Identify which cell holds the provided text, then report its (X, Y) central coordinate. 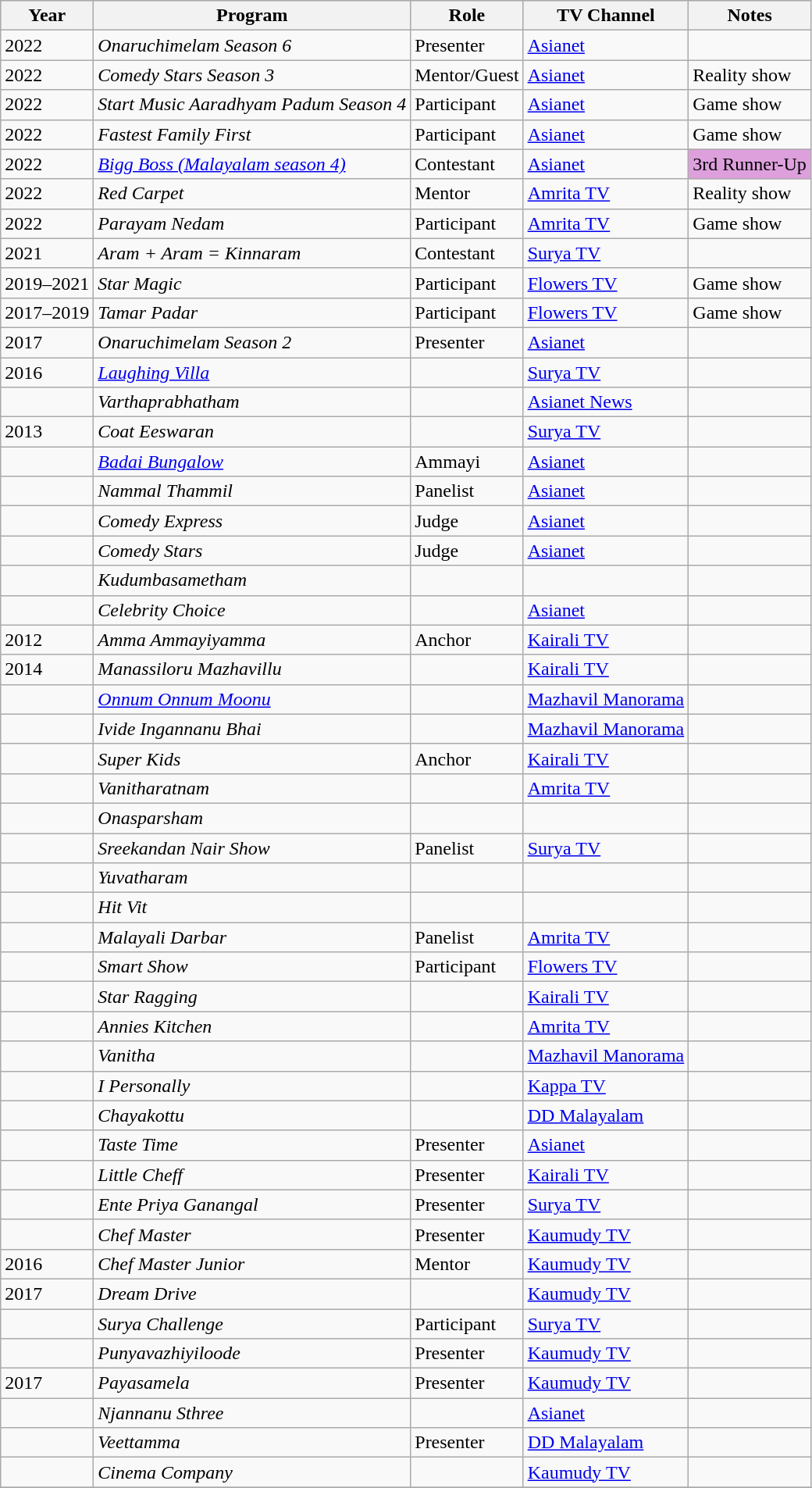
2021 (47, 253)
Aram + Aram = Kinnaram (252, 253)
Year (47, 16)
Mentor/Guest (467, 75)
Onnum Onnum Moonu (252, 699)
Parayam Nedam (252, 223)
Ente Priya Ganangal (252, 1204)
Annies Kitchen (252, 1026)
Sreekandan Nair Show (252, 847)
Onaruchimelam Season 6 (252, 45)
Badai Bungalow (252, 462)
2019–2021 (47, 283)
Tamar Padar (252, 312)
Dream Drive (252, 1294)
Vanitharatnam (252, 788)
Red Carpet (252, 194)
2012 (47, 640)
Bigg Boss (Malayalam season 4) (252, 164)
Start Music Aaradhyam Padum Season 4 (252, 105)
Hit Vit (252, 908)
Star Ragging (252, 997)
Punyavazhiyiloode (252, 1354)
Manassiloru Mazhavillu (252, 669)
Comedy Stars Season 3 (252, 75)
Comedy Stars (252, 551)
Kappa TV (606, 1086)
Amma Ammayiyamma (252, 640)
Role (467, 16)
2017–2019 (47, 312)
Notes (750, 16)
Chef Master Junior (252, 1264)
Program (252, 16)
Vanitha (252, 1056)
Star Magic (252, 283)
2013 (47, 432)
Onaruchimelam Season 2 (252, 342)
Chayakottu (252, 1115)
TV Channel (606, 16)
Coat Eeswaran (252, 432)
Chef Master (252, 1234)
Asianet News (606, 402)
Taste Time (252, 1145)
Little Cheff (252, 1175)
Laughing Villa (252, 373)
Kudumbasametham (252, 580)
3rd Runner-Up (750, 164)
Yuvatharam (252, 878)
Celebrity Choice (252, 610)
Smart Show (252, 967)
Ivide Ingannanu Bhai (252, 729)
Fastest Family First (252, 134)
Payasamela (252, 1383)
I Personally (252, 1086)
Surya Challenge (252, 1324)
Super Kids (252, 758)
Onasparsham (252, 818)
Nammal Thammil (252, 491)
Njannanu Sthree (252, 1413)
Veettamma (252, 1443)
2014 (47, 669)
Malayali Darbar (252, 937)
Comedy Express (252, 521)
Varthaprabhatham (252, 402)
Ammayi (467, 462)
Cinema Company (252, 1472)
